Provide the (X, Y) coordinate of the cell's center where the given text is located.  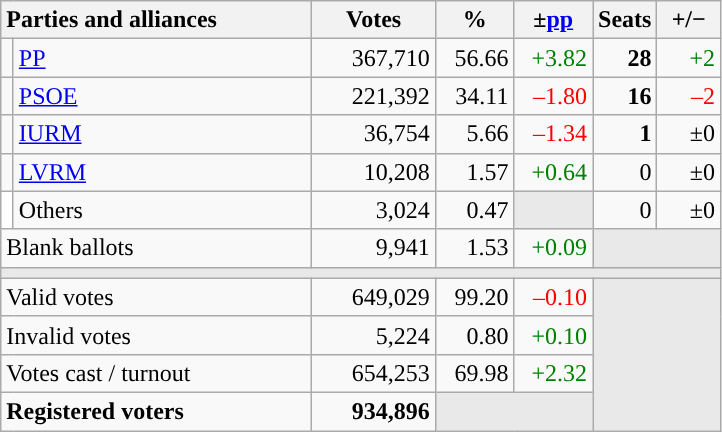
Votes (374, 20)
±pp (554, 20)
10,208 (374, 172)
Parties and alliances (156, 20)
Votes cast / turnout (156, 373)
9,941 (374, 248)
LVRM (162, 172)
+0.10 (554, 335)
+3.82 (554, 58)
–2 (689, 96)
16 (624, 96)
Registered voters (156, 411)
1 (624, 134)
+0.64 (554, 172)
PSOE (162, 96)
221,392 (374, 96)
99.20 (474, 297)
367,710 (374, 58)
–0.10 (554, 297)
0.80 (474, 335)
Blank ballots (156, 248)
% (474, 20)
649,029 (374, 297)
0.47 (474, 210)
PP (162, 58)
IURM (162, 134)
+2 (689, 58)
–1.80 (554, 96)
5,224 (374, 335)
+2.32 (554, 373)
Seats (624, 20)
3,024 (374, 210)
28 (624, 58)
+/− (689, 20)
–1.34 (554, 134)
654,253 (374, 373)
5.66 (474, 134)
Invalid votes (156, 335)
Others (162, 210)
Valid votes (156, 297)
69.98 (474, 373)
1.57 (474, 172)
1.53 (474, 248)
+0.09 (554, 248)
934,896 (374, 411)
34.11 (474, 96)
36,754 (374, 134)
56.66 (474, 58)
